Find where the given text appears and provide that cell's center as [X, Y] coordinate. 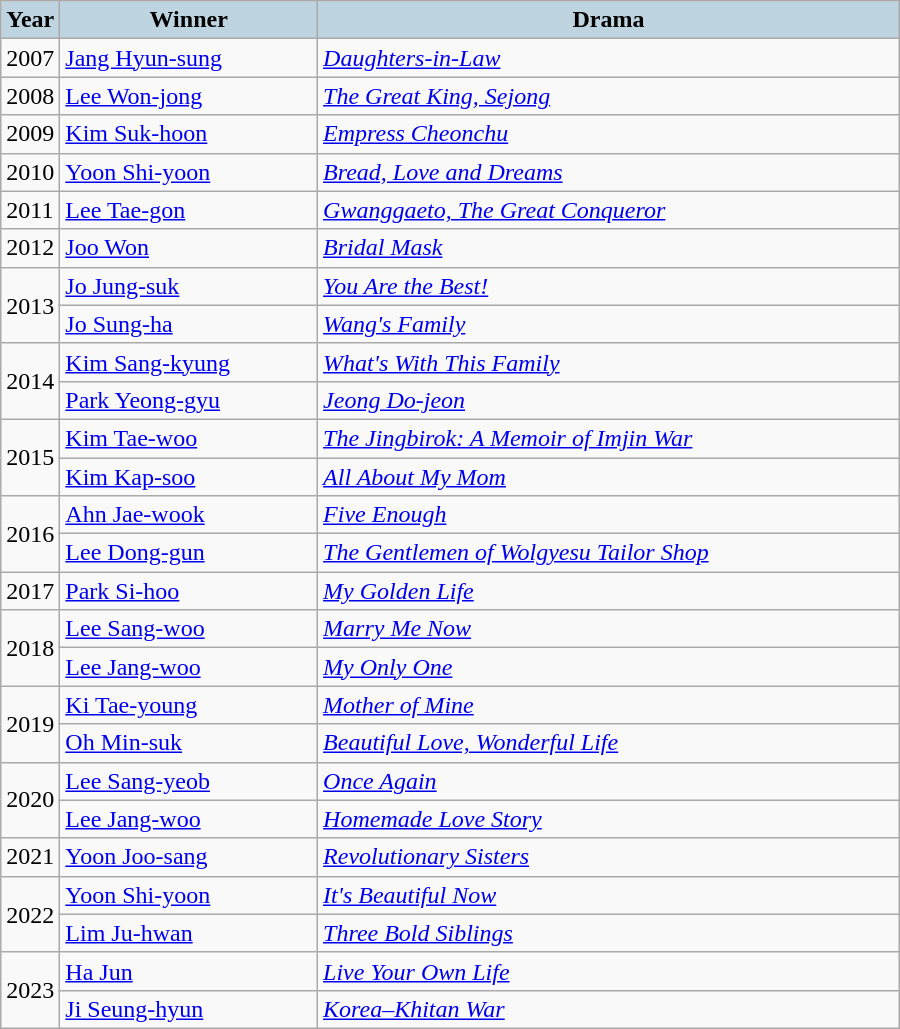
Ji Seung-hyun [189, 1009]
Year [30, 20]
Kim Sang-kyung [189, 362]
Lee Tae-gon [189, 210]
Marry Me Now [609, 629]
2013 [30, 305]
2008 [30, 96]
Oh Min-suk [189, 743]
Ki Tae-young [189, 705]
What's With This Family [609, 362]
2018 [30, 648]
2012 [30, 248]
Jo Jung-suk [189, 286]
Five Enough [609, 515]
Empress Cheonchu [609, 134]
Park Yeong-gyu [189, 400]
Lee Sang-woo [189, 629]
2016 [30, 534]
Lee Dong-gun [189, 553]
The Great King, Sejong [609, 96]
Beautiful Love, Wonderful Life [609, 743]
Homemade Love Story [609, 819]
Jang Hyun-sung [189, 58]
Revolutionary Sisters [609, 857]
Jo Sung-ha [189, 324]
2019 [30, 724]
Kim Suk-hoon [189, 134]
You Are the Best! [609, 286]
Daughters-in-Law [609, 58]
Park Si-hoo [189, 591]
2011 [30, 210]
Bread, Love and Dreams [609, 172]
Once Again [609, 781]
2020 [30, 800]
2014 [30, 381]
Lee Sang-yeob [189, 781]
Yoon Joo-sang [189, 857]
It's Beautiful Now [609, 895]
My Golden Life [609, 591]
2022 [30, 914]
2017 [30, 591]
2021 [30, 857]
Korea–Khitan War [609, 1009]
Kim Tae-woo [189, 438]
2009 [30, 134]
Ahn Jae-wook [189, 515]
2015 [30, 457]
Live Your Own Life [609, 971]
All About My Mom [609, 477]
Drama [609, 20]
2023 [30, 990]
Lee Won-jong [189, 96]
Mother of Mine [609, 705]
2010 [30, 172]
My Only One [609, 667]
2007 [30, 58]
Lim Ju-hwan [189, 933]
Bridal Mask [609, 248]
The Gentlemen of Wolgyesu Tailor Shop [609, 553]
Winner [189, 20]
Ha Jun [189, 971]
Jeong Do-jeon [609, 400]
Wang's Family [609, 324]
The Jingbirok: A Memoir of Imjin War [609, 438]
Gwanggaeto, The Great Conqueror [609, 210]
Kim Kap-soo [189, 477]
Joo Won [189, 248]
Three Bold Siblings [609, 933]
